Capture the cell that displays the provided text and extract its (x, y) central coordinate. 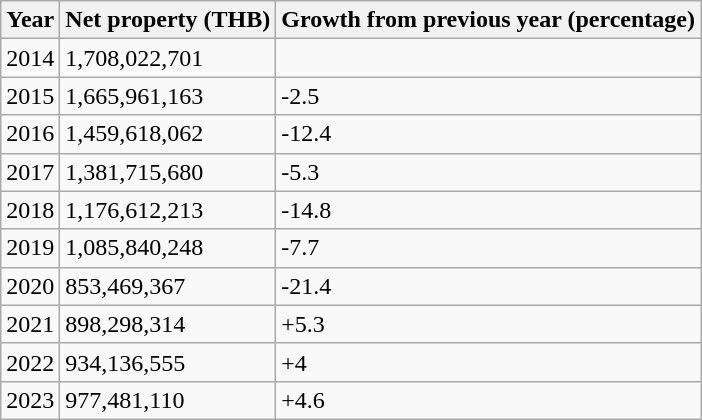
2022 (30, 362)
1,708,022,701 (168, 58)
898,298,314 (168, 324)
2023 (30, 400)
+5.3 (488, 324)
1,665,961,163 (168, 96)
2020 (30, 286)
1,459,618,062 (168, 134)
-7.7 (488, 248)
2018 (30, 210)
-14.8 (488, 210)
Year (30, 20)
Net property (THB) (168, 20)
2015 (30, 96)
2019 (30, 248)
-2.5 (488, 96)
-12.4 (488, 134)
2017 (30, 172)
1,176,612,213 (168, 210)
+4 (488, 362)
2014 (30, 58)
Growth from previous year (percentage) (488, 20)
934,136,555 (168, 362)
1,085,840,248 (168, 248)
-5.3 (488, 172)
-21.4 (488, 286)
977,481,110 (168, 400)
+4.6 (488, 400)
2016 (30, 134)
1,381,715,680 (168, 172)
2021 (30, 324)
853,469,367 (168, 286)
